Find where the given text appears and provide that cell's center as [x, y] coordinate. 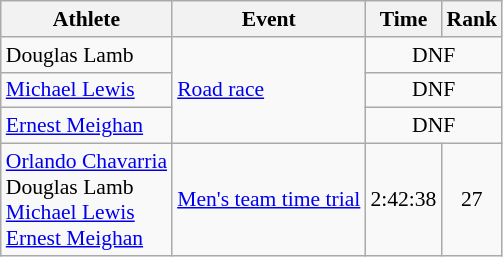
Douglas Lamb [86, 55]
Rank [472, 19]
27 [472, 200]
2:42:38 [403, 200]
Michael Lewis [86, 90]
Road race [268, 90]
Athlete [86, 19]
Men's team time trial [268, 200]
Orlando ChavarriaDouglas LambMichael LewisErnest Meighan [86, 200]
Event [268, 19]
Time [403, 19]
Ernest Meighan [86, 126]
